Extract the [X, Y] coordinate from the center of the cell holding the provided text.  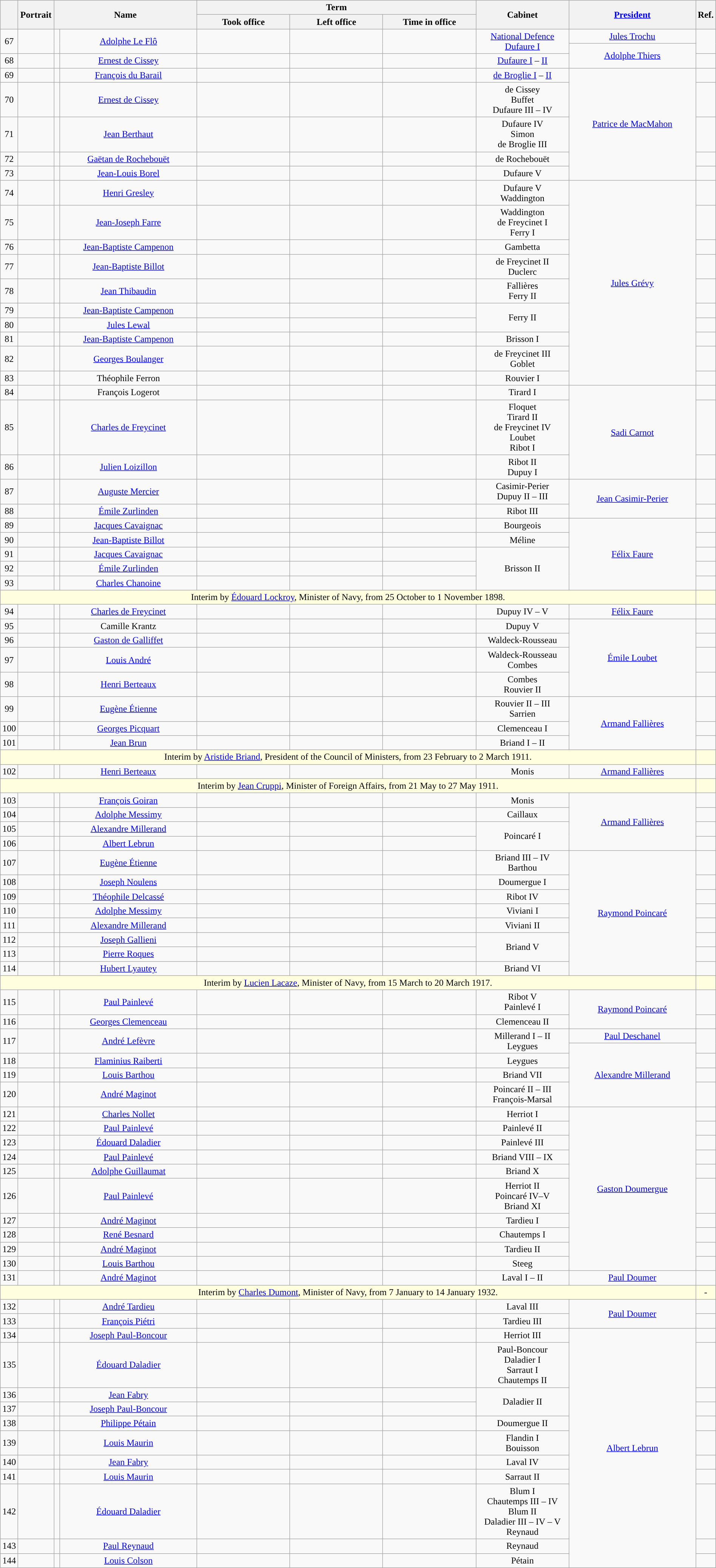
Casimir-PerierDupuy II – III [522, 491]
Dufaure IVSimonde Broglie III [522, 134]
Théophile Ferron [128, 378]
Bourgeois [522, 525]
Georges Clemenceau [128, 1022]
73 [9, 173]
President [633, 15]
Pierre Roques [128, 954]
78 [9, 291]
Left office [336, 22]
Ref. [705, 15]
105 [9, 829]
René Besnard [128, 1235]
82 [9, 359]
144 [9, 1560]
123 [9, 1143]
68 [9, 61]
François Piétri [128, 1321]
143 [9, 1546]
100 [9, 728]
75 [9, 222]
Henri Gresley [128, 192]
104 [9, 814]
Poincaré II – IIIFrançois-Marsal [522, 1094]
Daladier II [522, 1402]
84 [9, 392]
95 [9, 626]
Philippe Pétain [128, 1423]
Term [336, 8]
Camille Krantz [128, 626]
76 [9, 247]
94 [9, 612]
Interim by Jean Cruppi, Minister of Foreign Affairs, from 21 May to 27 May 1911. [348, 786]
Waldeck-Rousseau [522, 640]
Gaëtan de Rochebouët [128, 159]
Brisson I [522, 339]
National DefenceDufaure I [522, 42]
Leygues [522, 1060]
89 [9, 525]
FloquetTirard IIde Freycinet IVLoubetRibot I [522, 427]
Briand VI [522, 968]
74 [9, 192]
Chautemps I [522, 1235]
Rouvier I [522, 378]
134 [9, 1335]
132 [9, 1306]
127 [9, 1220]
139 [9, 1443]
CombesRouvier II [522, 685]
Laval I – II [522, 1278]
Time in office [429, 22]
114 [9, 968]
86 [9, 467]
Sadi Carnot [633, 432]
de Freycinet IIIGoblet [522, 359]
Waldeck-RousseauCombes [522, 660]
Laval III [522, 1306]
Caillaux [522, 814]
Ribot VPainlevé I [522, 1002]
de CisseyBuffetDufaure III – IV [522, 100]
Gaston Doumergue [633, 1189]
Tardieu I [522, 1220]
Sarraut II [522, 1477]
Ribot IIDupuy I [522, 467]
116 [9, 1022]
111 [9, 925]
118 [9, 1060]
122 [9, 1128]
141 [9, 1477]
Doumergue II [522, 1423]
Gaston de Galliffet [128, 640]
Took office [243, 22]
Pétain [522, 1560]
Jean-Joseph Farre [128, 222]
Dufaure I – II [522, 61]
131 [9, 1278]
Gambetta [522, 247]
Laval IV [522, 1462]
Painlevé III [522, 1143]
André Lefèvre [128, 1041]
François Logerot [128, 392]
Reynaud [522, 1546]
Jean Thibaudin [128, 291]
126 [9, 1196]
97 [9, 660]
110 [9, 911]
129 [9, 1249]
101 [9, 743]
Théophile Delcassé [128, 897]
Dupuy IV – V [522, 612]
83 [9, 378]
115 [9, 1002]
106 [9, 843]
de Rochebouët [522, 159]
Adolphe Thiers [633, 56]
135 [9, 1365]
109 [9, 897]
Cabinet [522, 15]
Doumergue I [522, 882]
77 [9, 266]
Interim by Édouard Lockroy, Minister of Navy, from 25 October to 1 November 1898. [348, 597]
96 [9, 640]
90 [9, 540]
108 [9, 882]
Brisson II [522, 568]
Julien Loizillon [128, 467]
de Freycinet IIDuclerc [522, 266]
137 [9, 1409]
125 [9, 1171]
93 [9, 583]
Waddingtonde Freycinet IFerry I [522, 222]
Poincaré I [522, 836]
107 [9, 863]
72 [9, 159]
133 [9, 1321]
117 [9, 1041]
Clemenceau I [522, 728]
99 [9, 709]
Méline [522, 540]
138 [9, 1423]
Charles Nollet [128, 1114]
Briand III – IVBarthou [522, 863]
Briand VIII – IX [522, 1157]
102 [9, 771]
136 [9, 1394]
Interim by Aristide Briand, President of the Council of Ministers, from 23 February to 2 March 1911. [348, 757]
Herriot IIPoincaré IV–VBriand XI [522, 1196]
Ribot III [522, 511]
Briand V [522, 947]
Tardieu III [522, 1321]
87 [9, 491]
Adolphe Guillaumat [128, 1171]
Georges Picquart [128, 728]
Painlevé II [522, 1128]
121 [9, 1114]
79 [9, 311]
112 [9, 940]
Dupuy V [522, 626]
124 [9, 1157]
Flaminius Raiberti [128, 1060]
Patrice de MacMahon [633, 124]
81 [9, 339]
85 [9, 427]
Briand I – II [522, 743]
Rouvier II – IIISarrien [522, 709]
140 [9, 1462]
- [705, 1292]
Viviani II [522, 925]
67 [9, 42]
Jean Brun [128, 743]
Jules Lewal [128, 325]
103 [9, 800]
Louis Colson [128, 1560]
Jean Casimir-Perier [633, 499]
Herriot III [522, 1335]
Interim by Charles Dumont, Minister of Navy, from 7 January to 14 January 1932. [348, 1292]
Paul Reynaud [128, 1546]
70 [9, 100]
91 [9, 554]
98 [9, 685]
Briand X [522, 1171]
Jules Grévy [633, 283]
Paul-BoncourDaladier ISarraut IChautemps II [522, 1365]
Adolphe Le Flô [128, 42]
Millerand I – IILeygues [522, 1041]
André Tardieu [128, 1306]
Jules Trochu [633, 36]
Joseph Gallieni [128, 940]
Paul Deschanel [633, 1036]
Dufaure V [522, 173]
Interim by Lucien Lacaze, Minister of Navy, from 15 March to 20 March 1917. [348, 983]
Jean-Louis Borel [128, 173]
92 [9, 568]
69 [9, 75]
Blum IChautemps III – IVBlum IIDaladier III – IV – VReynaud [522, 1511]
Auguste Mercier [128, 491]
128 [9, 1235]
Tirard I [522, 392]
Jean Berthaut [128, 134]
FallièresFerry II [522, 291]
Herriot I [522, 1114]
Name [125, 15]
120 [9, 1094]
71 [9, 134]
Steeg [522, 1263]
113 [9, 954]
130 [9, 1263]
Georges Boulanger [128, 359]
Ribot IV [522, 897]
François du Barail [128, 75]
Flandin IBouisson [522, 1443]
Briand VII [522, 1075]
142 [9, 1511]
Joseph Noulens [128, 882]
Dufaure VWaddington [522, 192]
Clemenceau II [522, 1022]
Tardieu II [522, 1249]
119 [9, 1075]
Louis André [128, 660]
Émile Loubet [633, 658]
de Broglie I – II [522, 75]
88 [9, 511]
Viviani I [522, 911]
80 [9, 325]
François Goiran [128, 800]
Ferry II [522, 318]
Hubert Lyautey [128, 968]
Charles Chanoine [128, 583]
Portrait [36, 15]
